Find where the given text appears and provide that cell's center as (X, Y) coordinate. 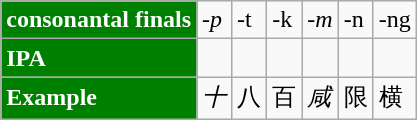
限 (356, 98)
-n (356, 20)
八 (250, 98)
-m (320, 20)
Example (99, 98)
-t (250, 20)
横 (394, 98)
consonantal finals (99, 20)
IPA (99, 58)
-p (214, 20)
咸 (320, 98)
-k (284, 20)
百 (284, 98)
十 (214, 98)
-ng (394, 20)
